Output the (x, y) coordinate of the center of the cell containing the given text.  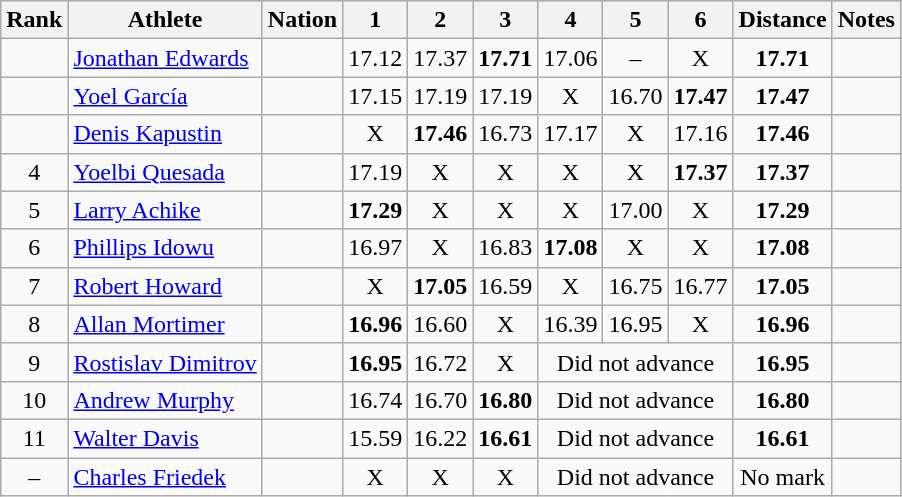
No mark (782, 477)
Nation (302, 20)
Phillips Idowu (165, 248)
Walter Davis (165, 438)
17.00 (636, 210)
Denis Kapustin (165, 134)
16.74 (376, 400)
Jonathan Edwards (165, 58)
16.77 (700, 286)
Yoel García (165, 96)
16.83 (506, 248)
17.12 (376, 58)
Robert Howard (165, 286)
Athlete (165, 20)
7 (34, 286)
16.73 (506, 134)
16.59 (506, 286)
16.39 (570, 324)
Charles Friedek (165, 477)
Notes (866, 20)
11 (34, 438)
17.17 (570, 134)
Larry Achike (165, 210)
3 (506, 20)
8 (34, 324)
Allan Mortimer (165, 324)
16.60 (440, 324)
15.59 (376, 438)
1 (376, 20)
16.97 (376, 248)
Yoelbi Quesada (165, 172)
10 (34, 400)
16.22 (440, 438)
Rank (34, 20)
Rostislav Dimitrov (165, 362)
9 (34, 362)
16.72 (440, 362)
Andrew Murphy (165, 400)
17.06 (570, 58)
2 (440, 20)
17.15 (376, 96)
Distance (782, 20)
17.16 (700, 134)
16.75 (636, 286)
